Capture the cell that displays the provided text and extract its (x, y) central coordinate. 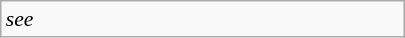
see (203, 19)
